Return (X, Y) of the center of cell containing provided text 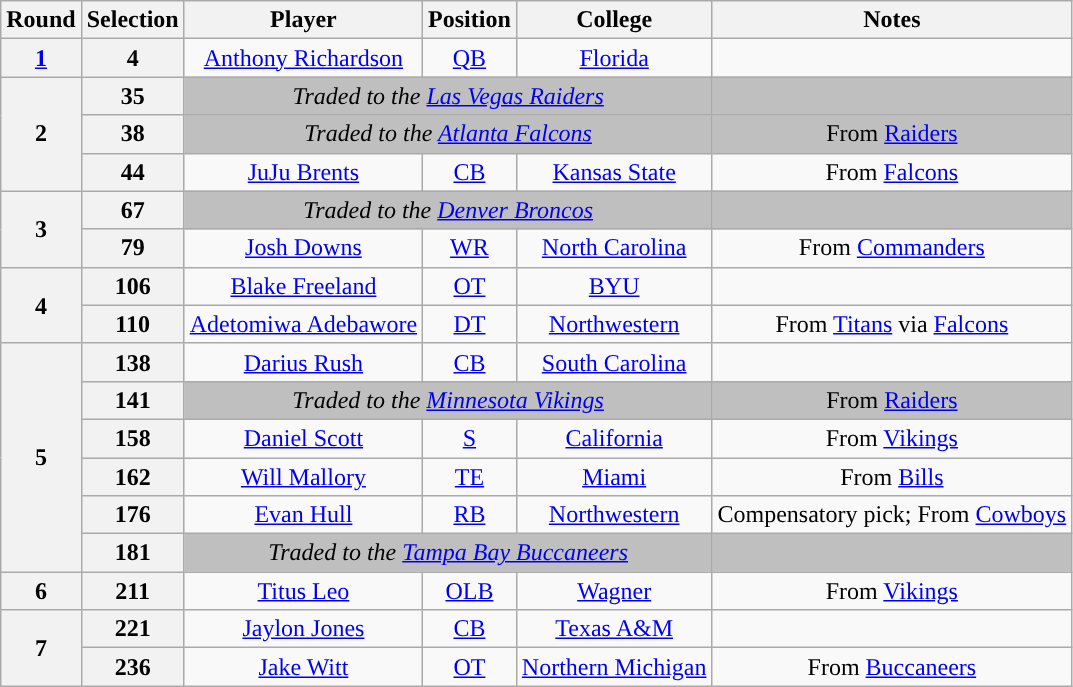
211 (132, 591)
79 (132, 248)
RB (470, 515)
WR (470, 248)
Will Mallory (303, 477)
Traded to the Denver Broncos (448, 210)
5 (41, 457)
Compensatory pick; From Cowboys (892, 515)
7 (41, 648)
141 (132, 400)
176 (132, 515)
Traded to the Atlanta Falcons (448, 134)
162 (132, 477)
North Carolina (614, 248)
DT (470, 324)
221 (132, 629)
College (614, 20)
Texas A&M (614, 629)
35 (132, 96)
Wagner (614, 591)
From Falcons (892, 172)
Notes (892, 20)
181 (132, 553)
Blake Freeland (303, 286)
Daniel Scott (303, 438)
From Titans via Falcons (892, 324)
2 (41, 134)
6 (41, 591)
138 (132, 362)
Kansas State (614, 172)
Northern Michigan (614, 667)
BYU (614, 286)
1 (41, 58)
Evan Hull (303, 515)
From Commanders (892, 248)
236 (132, 667)
From Buccaneers (892, 667)
California (614, 438)
Traded to the Minnesota Vikings (448, 400)
Player (303, 20)
67 (132, 210)
TE (470, 477)
OLB (470, 591)
Darius Rush (303, 362)
Traded to the Las Vegas Raiders (448, 96)
Position (470, 20)
Round (41, 20)
Josh Downs (303, 248)
110 (132, 324)
South Carolina (614, 362)
Jaylon Jones (303, 629)
Florida (614, 58)
Adetomiwa Adebawore (303, 324)
From Bills (892, 477)
44 (132, 172)
38 (132, 134)
JuJu Brents (303, 172)
158 (132, 438)
Miami (614, 477)
Traded to the Tampa Bay Buccaneers (448, 553)
QB (470, 58)
3 (41, 229)
S (470, 438)
Selection (132, 20)
Anthony Richardson (303, 58)
Titus Leo (303, 591)
106 (132, 286)
Jake Witt (303, 667)
